Output the [X, Y] coordinate of the center of the cell containing the given text.  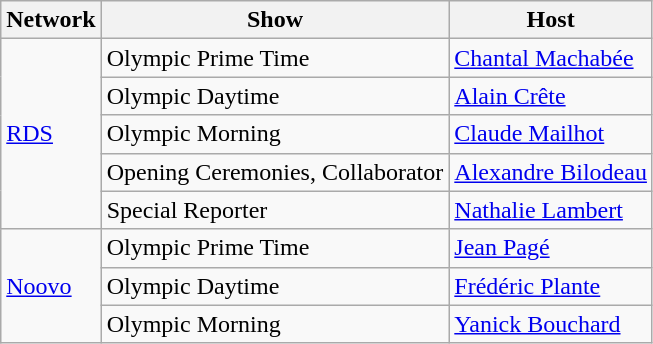
Opening Ceremonies, Collaborator [275, 172]
Host [551, 20]
Network [51, 20]
Alexandre Bilodeau [551, 172]
Noovo [51, 286]
Chantal Machabée [551, 58]
Special Reporter [275, 210]
Nathalie Lambert [551, 210]
Show [275, 20]
Yanick Bouchard [551, 324]
Frédéric Plante [551, 286]
Alain Crête [551, 96]
RDS [51, 134]
Claude Mailhot [551, 134]
Jean Pagé [551, 248]
